Identify which cell holds the provided text, then report its [X, Y] central coordinate. 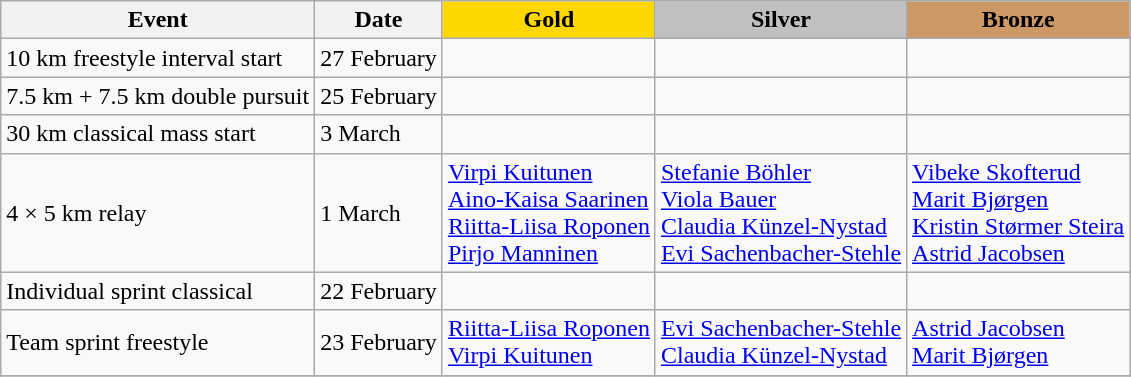
Bronze [1018, 20]
Vibeke SkofterudMarit BjørgenKristin Størmer SteiraAstrid Jacobsen [1018, 212]
7.5 km + 7.5 km double pursuit [158, 96]
27 February [379, 58]
Stefanie BöhlerViola BauerClaudia Künzel-NystadEvi Sachenbacher-Stehle [780, 212]
Virpi KuitunenAino-Kaisa SaarinenRiitta-Liisa RoponenPirjo Manninen [548, 212]
Date [379, 20]
3 March [379, 134]
Astrid JacobsenMarit Bjørgen [1018, 342]
Riitta-Liisa RoponenVirpi Kuitunen [548, 342]
30 km classical mass start [158, 134]
4 × 5 km relay [158, 212]
Evi Sachenbacher-StehleClaudia Künzel-Nystad [780, 342]
Silver [780, 20]
Individual sprint classical [158, 291]
23 February [379, 342]
22 February [379, 291]
1 March [379, 212]
Gold [548, 20]
Event [158, 20]
Team sprint freestyle [158, 342]
25 February [379, 96]
10 km freestyle interval start [158, 58]
